Return the (X, Y) coordinate for the center point of the cell that contains the specified text.  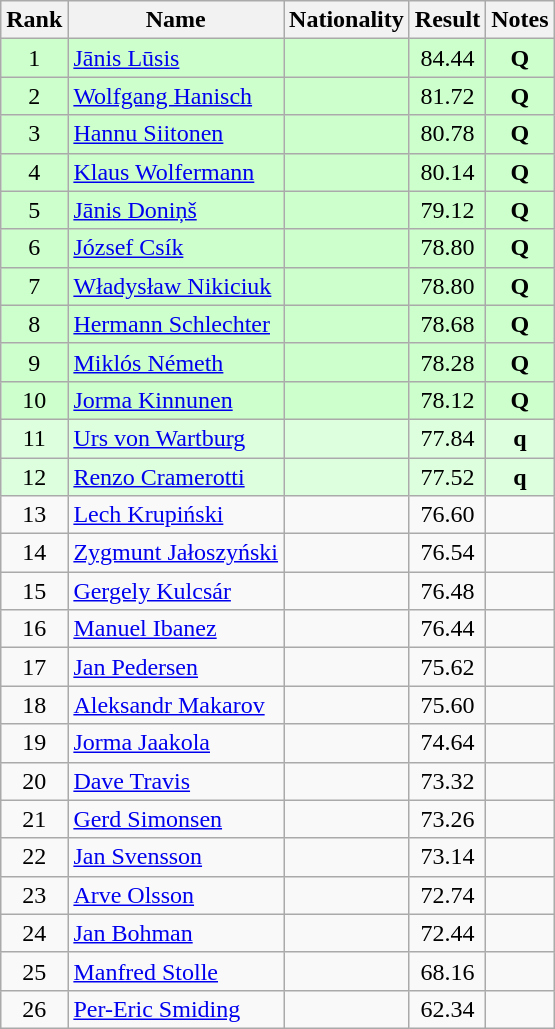
76.60 (447, 515)
Manuel Ibanez (176, 629)
11 (34, 438)
József Csík (176, 248)
12 (34, 477)
13 (34, 515)
Nationality (347, 20)
7 (34, 286)
Hannu Siitonen (176, 134)
78.12 (447, 400)
23 (34, 895)
Rank (34, 20)
76.48 (447, 591)
Dave Travis (176, 781)
Miklós Németh (176, 362)
Jorma Jaakola (176, 743)
Manfred Stolle (176, 971)
Jan Bohman (176, 933)
72.44 (447, 933)
78.28 (447, 362)
5 (34, 210)
22 (34, 857)
Jan Pedersen (176, 667)
Jan Svensson (176, 857)
73.32 (447, 781)
68.16 (447, 971)
24 (34, 933)
73.26 (447, 819)
1 (34, 58)
Gerd Simonsen (176, 819)
26 (34, 1009)
6 (34, 248)
Władysław Nikiciuk (176, 286)
Name (176, 20)
9 (34, 362)
3 (34, 134)
78.68 (447, 324)
74.64 (447, 743)
Hermann Schlechter (176, 324)
72.74 (447, 895)
80.14 (447, 172)
73.14 (447, 857)
10 (34, 400)
79.12 (447, 210)
14 (34, 553)
19 (34, 743)
Zygmunt Jałoszyński (176, 553)
77.84 (447, 438)
Jānis Doniņš (176, 210)
62.34 (447, 1009)
16 (34, 629)
20 (34, 781)
77.52 (447, 477)
Result (447, 20)
2 (34, 96)
Per-Eric Smiding (176, 1009)
Arve Olsson (176, 895)
84.44 (447, 58)
Klaus Wolfermann (176, 172)
25 (34, 971)
81.72 (447, 96)
Urs von Wartburg (176, 438)
76.54 (447, 553)
17 (34, 667)
Lech Krupiński (176, 515)
80.78 (447, 134)
15 (34, 591)
75.62 (447, 667)
21 (34, 819)
75.60 (447, 705)
76.44 (447, 629)
Gergely Kulcsár (176, 591)
Renzo Cramerotti (176, 477)
18 (34, 705)
Aleksandr Makarov (176, 705)
Notes (520, 20)
Wolfgang Hanisch (176, 96)
4 (34, 172)
Jānis Lūsis (176, 58)
8 (34, 324)
Jorma Kinnunen (176, 400)
